For the text-containing cell, return its midpoint in [X, Y] coordinate format. 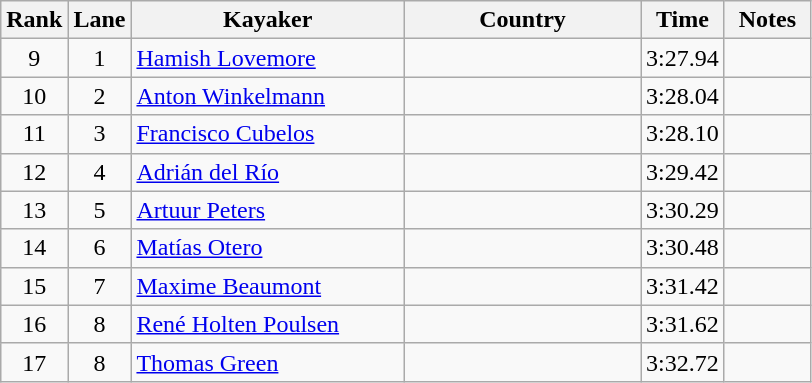
Kayaker [268, 20]
6 [100, 248]
3:28.04 [683, 96]
Time [683, 20]
Anton Winkelmann [268, 96]
15 [34, 286]
3:27.94 [683, 58]
11 [34, 134]
16 [34, 324]
3:31.62 [683, 324]
Lane [100, 20]
3:28.10 [683, 134]
René Holten Poulsen [268, 324]
Artuur Peters [268, 210]
3 [100, 134]
3:32.72 [683, 362]
Notes [767, 20]
Hamish Lovemore [268, 58]
Matías Otero [268, 248]
12 [34, 172]
1 [100, 58]
9 [34, 58]
17 [34, 362]
13 [34, 210]
5 [100, 210]
Rank [34, 20]
Adrián del Río [268, 172]
3:30.29 [683, 210]
7 [100, 286]
3:31.42 [683, 286]
3:29.42 [683, 172]
Thomas Green [268, 362]
4 [100, 172]
Country [522, 20]
2 [100, 96]
Maxime Beaumont [268, 286]
14 [34, 248]
Francisco Cubelos [268, 134]
3:30.48 [683, 248]
10 [34, 96]
